Identify which cell holds the provided text, then report its [x, y] central coordinate. 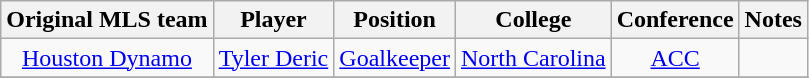
Position [395, 20]
Notes [773, 20]
Conference [675, 20]
College [533, 20]
North Carolina [533, 58]
Houston Dynamo [107, 58]
Player [274, 20]
Tyler Deric [274, 58]
ACC [675, 58]
Original MLS team [107, 20]
Goalkeeper [395, 58]
